Identify which cell holds the provided text, then report its [X, Y] central coordinate. 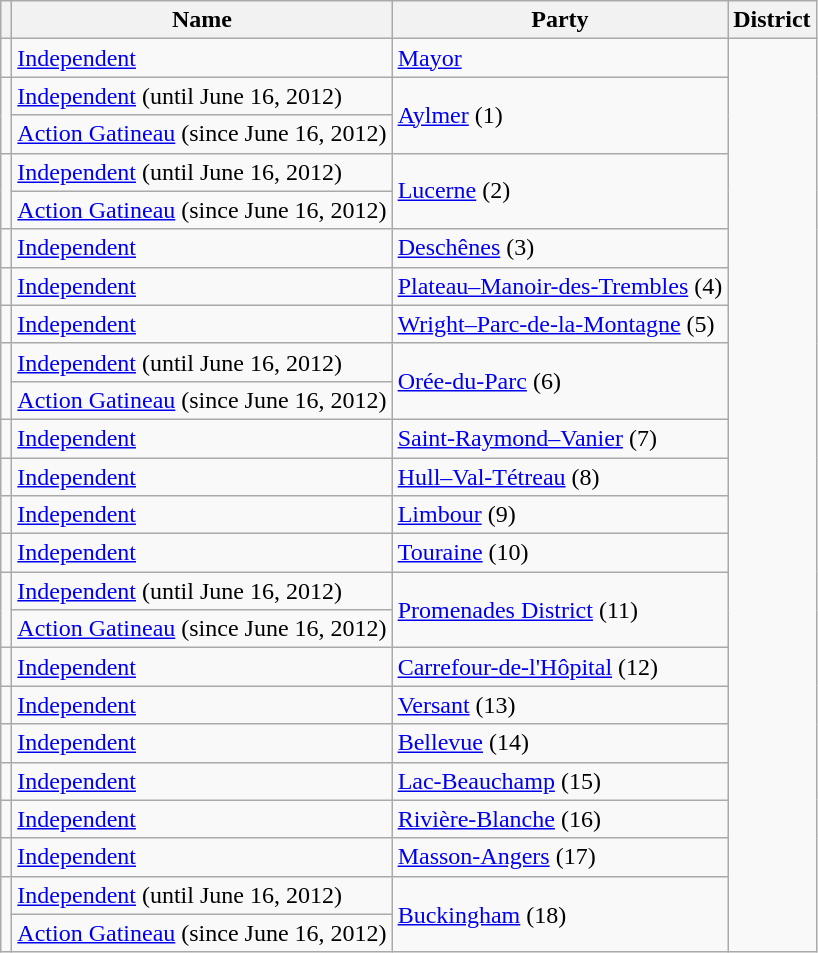
Touraine (10) [560, 553]
Aylmer (1) [560, 115]
District [772, 20]
Name [202, 20]
Rivière-Blanche (16) [560, 819]
Mayor [560, 58]
Party [560, 20]
Masson-Angers (17) [560, 857]
Buckingham (18) [560, 914]
Plateau–Manoir-des-Trembles (4) [560, 286]
Wright–Parc-de-la-Montagne (5) [560, 324]
Bellevue (14) [560, 743]
Saint-Raymond–Vanier (7) [560, 438]
Limbour (9) [560, 515]
Promenades District (11) [560, 610]
Carrefour-de-l'Hôpital (12) [560, 667]
Hull–Val-Tétreau (8) [560, 477]
Lac-Beauchamp (15) [560, 781]
Lucerne (2) [560, 191]
Versant (13) [560, 705]
Deschênes (3) [560, 248]
Orée-du-Parc (6) [560, 381]
